Scan for the cell matching the given text and deliver its (X, Y) coordinate at center. 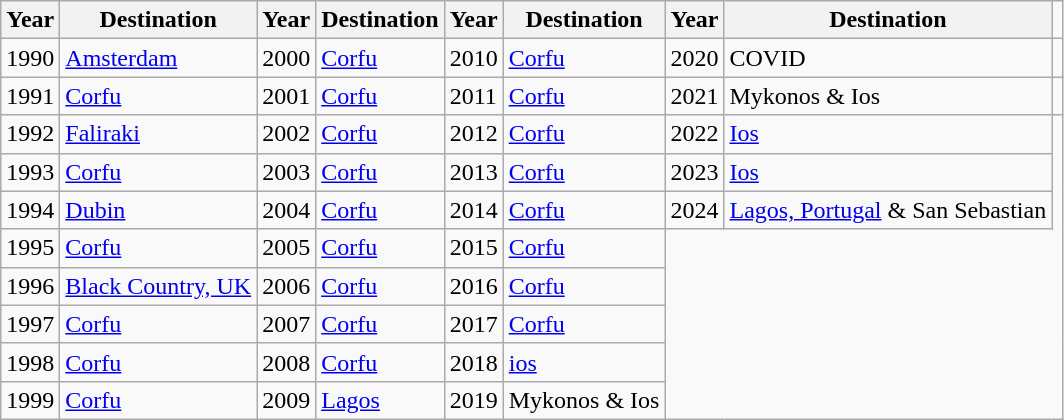
2021 (694, 96)
2008 (286, 362)
2010 (474, 58)
2013 (474, 172)
2023 (694, 172)
2019 (474, 400)
2017 (474, 324)
COVID (888, 58)
1990 (30, 58)
2022 (694, 134)
1997 (30, 324)
2012 (474, 134)
2007 (286, 324)
1991 (30, 96)
1992 (30, 134)
2024 (694, 210)
Lagos (380, 400)
1996 (30, 286)
2005 (286, 248)
Dubin (158, 210)
2020 (694, 58)
2002 (286, 134)
1993 (30, 172)
Lagos, Portugal & San Sebastian (888, 210)
Amsterdam (158, 58)
2001 (286, 96)
2011 (474, 96)
1998 (30, 362)
2006 (286, 286)
1994 (30, 210)
ios (584, 362)
2018 (474, 362)
1995 (30, 248)
2015 (474, 248)
Faliraki (158, 134)
2000 (286, 58)
2004 (286, 210)
Black Country, UK (158, 286)
2016 (474, 286)
1999 (30, 400)
2003 (286, 172)
2009 (286, 400)
2014 (474, 210)
